Extract the [x, y] coordinate from the center of the cell holding the provided text.  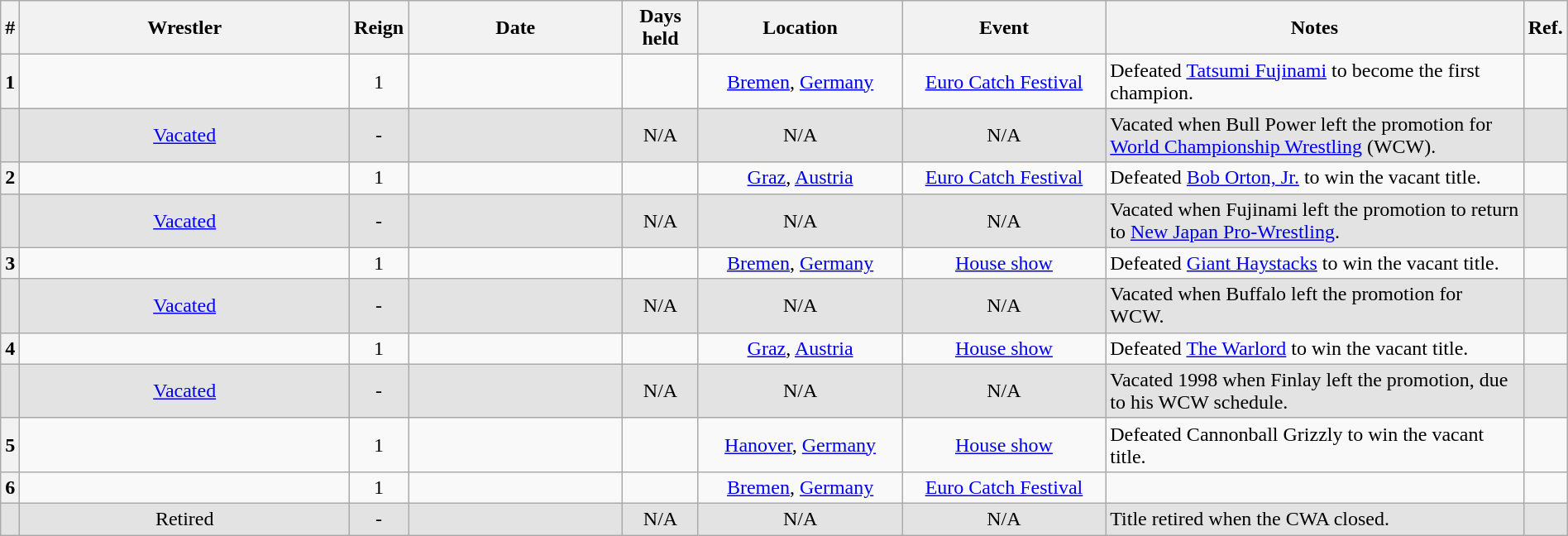
Days held [660, 28]
Defeated Cannonball Grizzly to win the vacant title. [1315, 445]
Vacated when Buffalo left the promotion for WCW. [1315, 306]
Date [516, 28]
Vacated 1998 when Finlay left the promotion, due to his WCW schedule. [1315, 390]
Vacated when Fujinami left the promotion to return to New Japan Pro-Wrestling. [1315, 220]
4 [10, 348]
Defeated Tatsumi Fujinami to become the first champion. [1315, 81]
Wrestler [185, 28]
Retired [185, 519]
Vacated when Bull Power left the promotion for World Championship Wrestling (WCW). [1315, 136]
6 [10, 487]
Hanover, Germany [801, 445]
Defeated Bob Orton, Jr. to win the vacant title. [1315, 178]
3 [10, 263]
Ref. [1545, 28]
Notes [1315, 28]
# [10, 28]
Event [1004, 28]
Reign [379, 28]
Defeated The Warlord to win the vacant title. [1315, 348]
Defeated Giant Haystacks to win the vacant title. [1315, 263]
Location [801, 28]
2 [10, 178]
5 [10, 445]
Title retired when the CWA closed. [1315, 519]
